Extract the [X, Y] coordinate from the center of the cell holding the provided text.  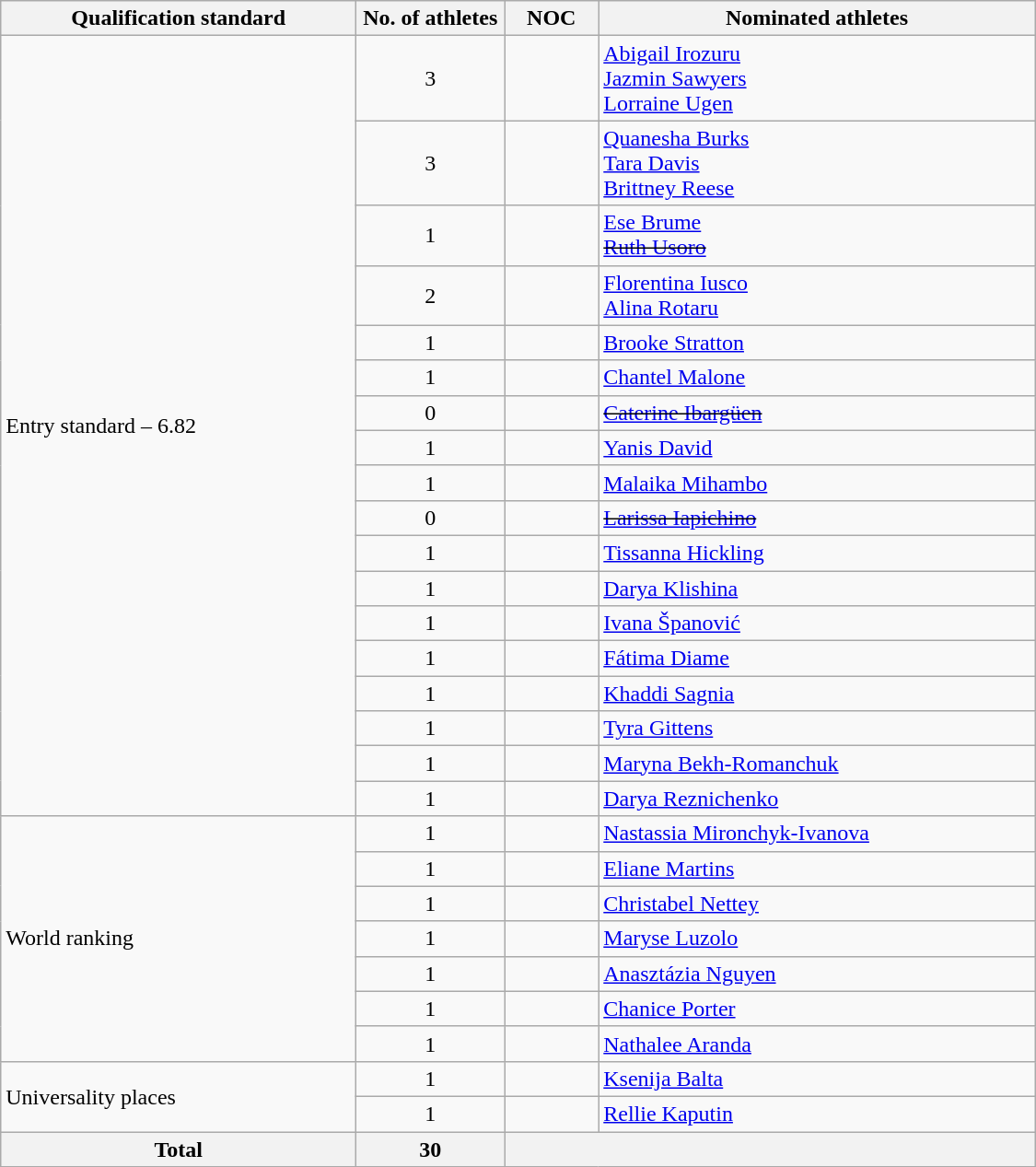
Universality places [179, 1096]
Ivana Španović [817, 624]
Maryse Luzolo [817, 939]
Ksenija Balta [817, 1079]
Ese BrumeRuth Usoro [817, 236]
Larissa Iapichino [817, 518]
Tyra Gittens [817, 729]
Brooke Stratton [817, 343]
Caterine Ibargüen [817, 413]
Abigail IrozuruJazmin SawyersLorraine Ugen [817, 78]
Chantel Malone [817, 378]
Malaika Mihambo [817, 483]
Florentina IuscoAlina Rotaru [817, 295]
Eliane Martins [817, 869]
Christabel Nettey [817, 904]
Maryna Bekh-Romanchuk [817, 764]
Nastassia Mironchyk-Ivanova [817, 834]
Qualification standard [179, 18]
Fátima Diame [817, 659]
Khaddi Sagnia [817, 694]
Nathalee Aranda [817, 1044]
World ranking [179, 939]
Total [179, 1149]
Tissanna Hickling [817, 553]
Anasztázia Nguyen [817, 974]
Entry standard – 6.82 [179, 426]
Nominated athletes [817, 18]
Yanis David [817, 448]
No. of athletes [431, 18]
Darya Klishina [817, 589]
Darya Reznichenko [817, 799]
NOC [552, 18]
Quanesha BurksTara DavisBrittney Reese [817, 163]
2 [431, 295]
Rellie Kaputin [817, 1114]
30 [431, 1149]
Chanice Porter [817, 1009]
